Return [X, Y] of the center of cell containing provided text 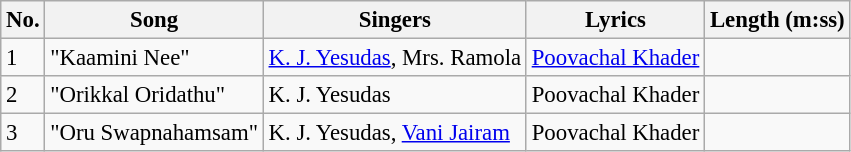
1 [23, 58]
2 [23, 95]
3 [23, 133]
K. J. Yesudas, Mrs. Ramola [394, 58]
"Orikkal Oridathu" [154, 95]
No. [23, 20]
"Kaamini Nee" [154, 58]
Singers [394, 20]
K. J. Yesudas [394, 95]
Song [154, 20]
Lyrics [615, 20]
K. J. Yesudas, Vani Jairam [394, 133]
Length (m:ss) [778, 20]
"Oru Swapnahamsam" [154, 133]
